Find where the given text appears and provide that cell's center as (x, y) coordinate. 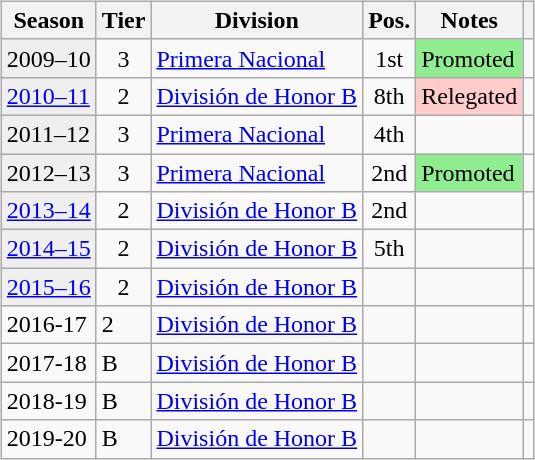
4th (390, 134)
2011–12 (48, 134)
2012–13 (48, 173)
2014–15 (48, 249)
2013–14 (48, 211)
Tier (124, 20)
2018-19 (48, 401)
2015–16 (48, 287)
Pos. (390, 20)
1st (390, 58)
Relegated (470, 96)
Notes (470, 20)
2009–10 (48, 58)
2010–11 (48, 96)
2019-20 (48, 439)
5th (390, 249)
8th (390, 96)
Division (257, 20)
Season (48, 20)
2016-17 (48, 325)
2017-18 (48, 363)
